Provide the (X, Y) coordinate of the cell's center where the given text is located.  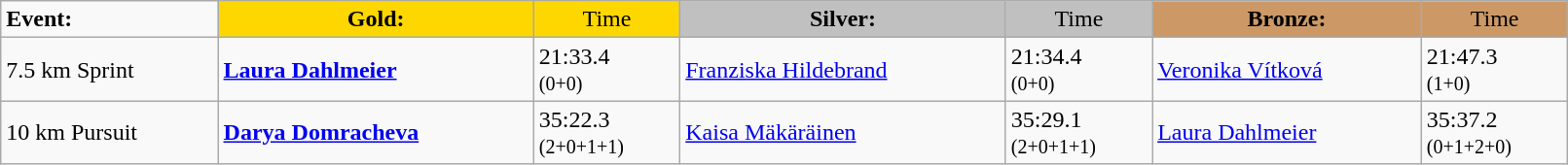
Bronze: (1287, 19)
Gold: (376, 19)
21:47.3(1+0) (1495, 70)
Event: (109, 19)
Franziska Hildebrand (843, 70)
Darya Domracheva (376, 132)
35:37.2(0+1+2+0) (1495, 132)
21:34.4(0+0) (1078, 70)
35:29.1(2+0+1+1) (1078, 132)
21:33.4(0+0) (606, 70)
Kaisa Mäkäräinen (843, 132)
Veronika Vítková (1287, 70)
7.5 km Sprint (109, 70)
10 km Pursuit (109, 132)
35:22.3(2+0+1+1) (606, 132)
Silver: (843, 19)
